Output the [x, y] coordinate of the center of the cell containing the given text.  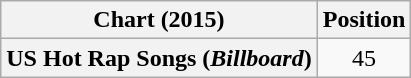
Position [364, 20]
Chart (2015) [159, 20]
US Hot Rap Songs (Billboard) [159, 58]
45 [364, 58]
